Identify which cell holds the provided text, then report its [X, Y] central coordinate. 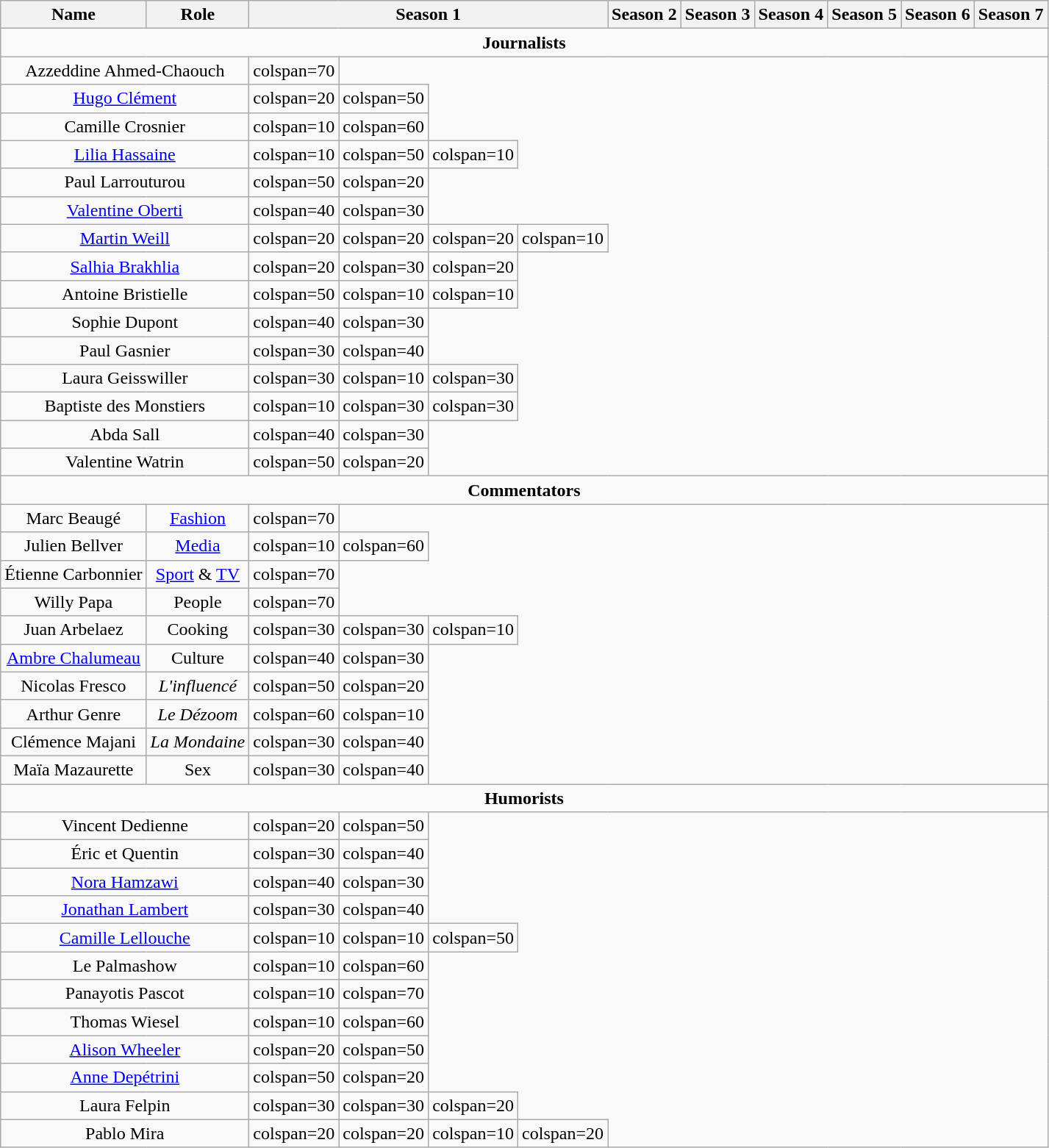
Valentine Watrin [125, 462]
Sophie Dupont [125, 322]
Sex [198, 769]
Antoine Bristielle [125, 294]
Salhia Brakhlia [125, 266]
La Mondaine [198, 742]
Vincent Dedienne [125, 826]
Abda Sall [125, 434]
Ambre Chalumeau [74, 658]
Media [198, 546]
Culture [198, 658]
Juan Arbelaez [74, 630]
Season 7 [1011, 15]
Marc Beaugé [74, 518]
Éric et Quentin [125, 854]
Season 4 [791, 15]
Season 6 [938, 15]
Hugo Clément [125, 98]
Baptiste des Monstiers [125, 406]
Pablo Mira [125, 1133]
Season 2 [644, 15]
Étienne Carbonnier [74, 574]
Season 1 [429, 15]
Nora Hamzawi [125, 882]
Valentine Oberti [125, 210]
Laura Geisswiller [125, 379]
Willy Papa [74, 602]
Azzeddine Ahmed-Chaouch [125, 71]
Martin Weill [125, 238]
Season 5 [864, 15]
Arthur Genre [74, 714]
Sport & TV [198, 574]
Thomas Wiesel [125, 1022]
L'influencé [198, 686]
Season 3 [717, 15]
Julien Bellver [74, 546]
Role [198, 15]
Cooking [198, 630]
Jonathan Lambert [125, 910]
Journalists [524, 43]
Camille Lellouche [125, 938]
Fashion [198, 518]
Anne Depétrini [125, 1077]
Camille Crosnier [125, 126]
Clémence Majani [74, 742]
Alison Wheeler [125, 1050]
Humorists [524, 797]
Commentators [524, 490]
People [198, 602]
Nicolas Fresco [74, 686]
Panayotis Pascot [125, 994]
Maïa Mazaurette [74, 769]
Name [74, 15]
Le Dézoom [198, 714]
Lilia Hassaine [125, 154]
Le Palmashow [125, 966]
Laura Felpin [125, 1105]
Paul Gasnier [125, 351]
Paul Larrouturou [125, 182]
